Extract the (X, Y) coordinate from the center of the cell holding the provided text.  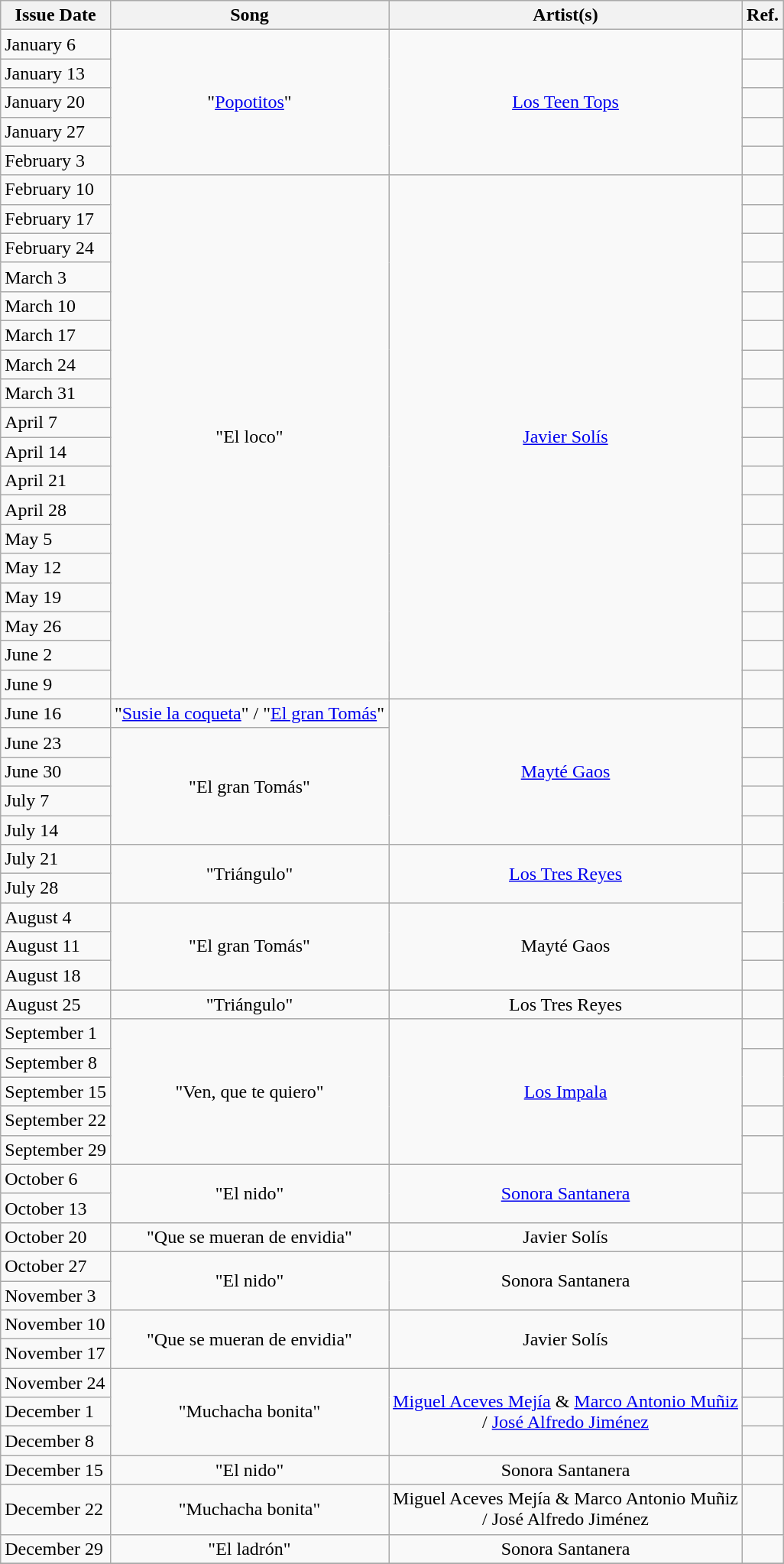
January 27 (56, 131)
December 22 (56, 1509)
January 20 (56, 102)
June 23 (56, 742)
September 29 (56, 1150)
May 5 (56, 539)
December 15 (56, 1470)
February 24 (56, 248)
August 4 (56, 917)
November 17 (56, 1354)
August 11 (56, 946)
"Ven, que te quiero" (249, 1092)
Los Impala (565, 1092)
April 28 (56, 510)
September 22 (56, 1121)
July 14 (56, 829)
Issue Date (56, 15)
May 19 (56, 597)
January 6 (56, 44)
March 10 (56, 306)
November 3 (56, 1296)
May 12 (56, 568)
"Popotitos" (249, 102)
March 24 (56, 365)
April 14 (56, 452)
October 6 (56, 1179)
June 2 (56, 655)
December 8 (56, 1441)
October 27 (56, 1266)
September 8 (56, 1063)
October 13 (56, 1208)
Los Teen Tops (565, 102)
June 30 (56, 771)
"El loco" (249, 437)
August 25 (56, 1004)
April 7 (56, 423)
December 29 (56, 1549)
June 9 (56, 684)
"El ladrón" (249, 1549)
December 1 (56, 1412)
Artist(s) (565, 15)
July 7 (56, 800)
August 18 (56, 975)
November 10 (56, 1325)
July 21 (56, 859)
Ref. (763, 15)
March 17 (56, 335)
May 26 (56, 626)
September 15 (56, 1092)
September 1 (56, 1033)
March 3 (56, 277)
February 10 (56, 190)
November 24 (56, 1383)
October 20 (56, 1237)
January 13 (56, 73)
June 16 (56, 713)
July 28 (56, 888)
Song (249, 15)
"Susie la coqueta" / "El gran Tomás" (249, 713)
February 17 (56, 219)
February 3 (56, 161)
March 31 (56, 394)
April 21 (56, 481)
